Extract the [X, Y] coordinate from the center of the cell holding the provided text.  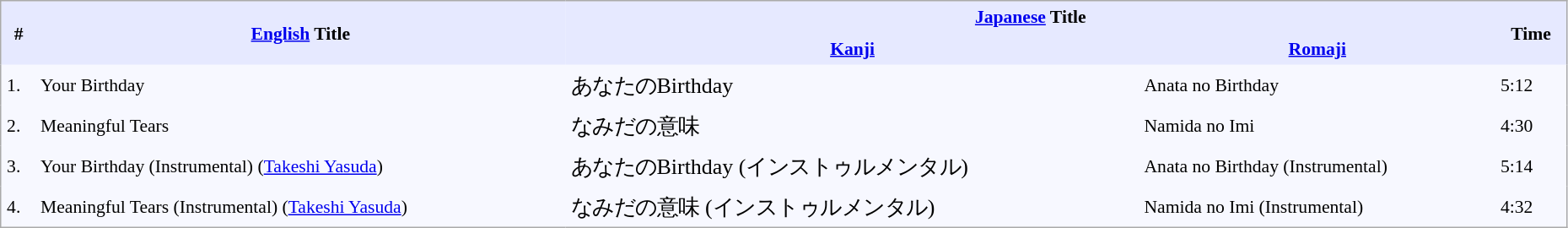
Namida no Imi (Instrumental) [1317, 206]
Time [1532, 33]
4. [19, 206]
Anata no Birthday [1317, 84]
4:32 [1532, 206]
4:30 [1532, 125]
5:12 [1532, 84]
Japanese Title [1031, 17]
5:14 [1532, 166]
なみだの意味 [853, 125]
あなたのBirthday (インストゥルメンタル) [853, 166]
English Title [300, 33]
なみだの意味 (インストゥルメンタル) [853, 206]
Romaji [1317, 49]
2. [19, 125]
Namida no Imi [1317, 125]
あなたのBirthday [853, 84]
1. [19, 84]
Meaningful Tears (Instrumental) (Takeshi Yasuda) [300, 206]
Anata no Birthday (Instrumental) [1317, 166]
Meaningful Tears [300, 125]
3. [19, 166]
Your Birthday [300, 84]
# [19, 33]
Your Birthday (Instrumental) (Takeshi Yasuda) [300, 166]
Kanji [853, 49]
